Scan for the cell matching the given text and deliver its (X, Y) coordinate at center. 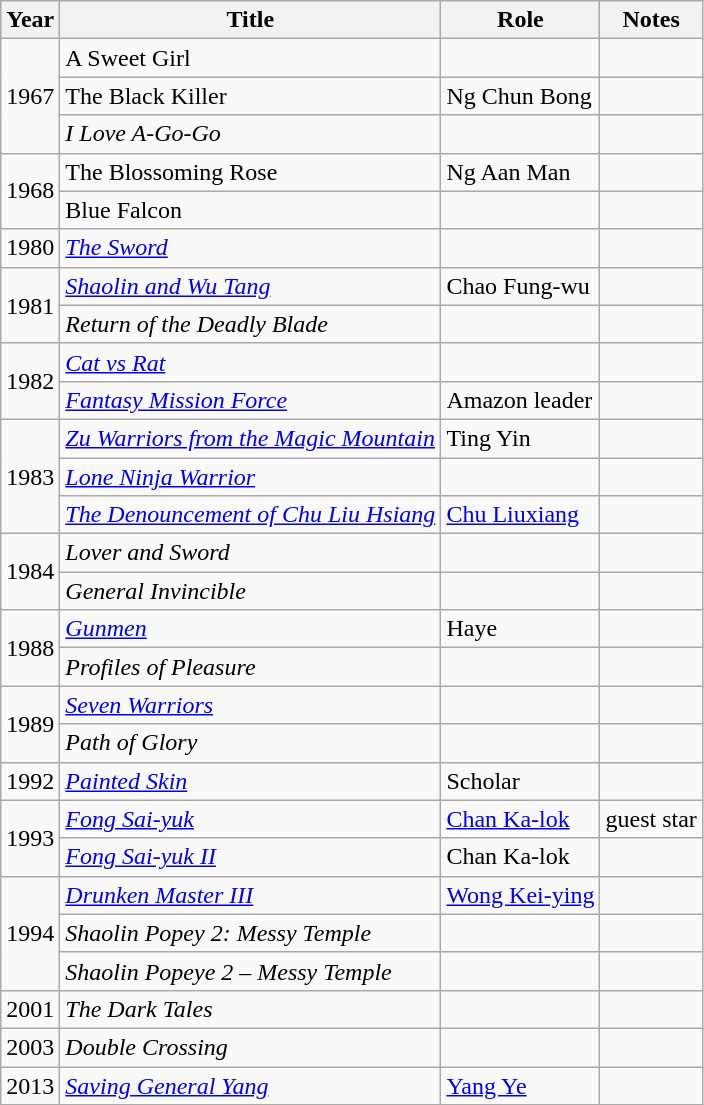
1968 (30, 191)
1983 (30, 476)
A Sweet Girl (250, 58)
Wong Kei-ying (520, 895)
Chao Fung-wu (520, 286)
Lover and Sword (250, 553)
Chu Liuxiang (520, 515)
guest star (651, 819)
Cat vs Rat (250, 362)
1982 (30, 381)
The Black Killer (250, 96)
The Dark Tales (250, 1009)
2013 (30, 1085)
Seven Warriors (250, 705)
The Denouncement of Chu Liu Hsiang (250, 515)
The Sword (250, 248)
Role (520, 20)
Haye (520, 629)
Title (250, 20)
1988 (30, 648)
Ng Chun Bong (520, 96)
Path of Glory (250, 743)
Fong Sai-yuk II (250, 857)
Shaolin Popey 2: Messy Temple (250, 933)
Shaolin and Wu Tang (250, 286)
Year (30, 20)
1993 (30, 838)
1994 (30, 933)
1981 (30, 305)
Ng Aan Man (520, 172)
Double Crossing (250, 1047)
1967 (30, 96)
1984 (30, 572)
Scholar (520, 781)
Gunmen (250, 629)
2001 (30, 1009)
Ting Yin (520, 438)
Return of the Deadly Blade (250, 324)
2003 (30, 1047)
Fantasy Mission Force (250, 400)
Painted Skin (250, 781)
Drunken Master III (250, 895)
Notes (651, 20)
Profiles of Pleasure (250, 667)
General Invincible (250, 591)
1989 (30, 724)
Fong Sai-yuk (250, 819)
The Blossoming Rose (250, 172)
Lone Ninja Warrior (250, 477)
I Love A-Go-Go (250, 134)
Saving General Yang (250, 1085)
1980 (30, 248)
Amazon leader (520, 400)
Blue Falcon (250, 210)
Yang Ye (520, 1085)
1992 (30, 781)
Zu Warriors from the Magic Mountain (250, 438)
Shaolin Popeye 2 – Messy Temple (250, 971)
